Detect which cell encompasses the target text, then output its [x, y] center coordinate. 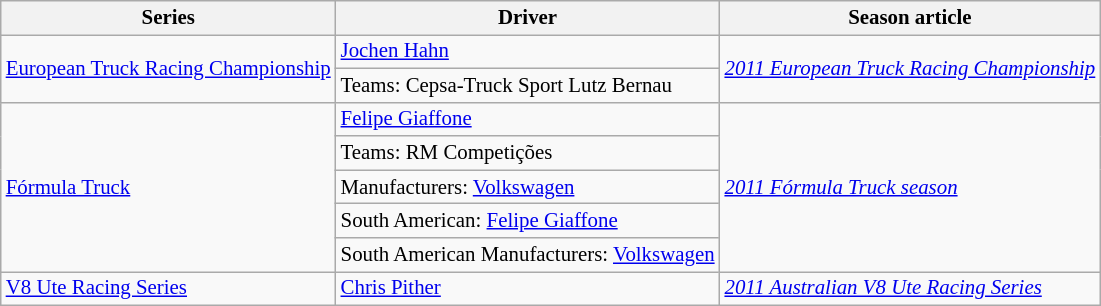
Season article [910, 18]
Felipe Giaffone [528, 119]
2011 European Truck Racing Championship [910, 68]
South American: Felipe Giaffone [528, 221]
2011 Fórmula Truck season [910, 186]
V8 Ute Racing Series [168, 288]
Fórmula Truck [168, 186]
Chris Pither [528, 288]
Manufacturers: Volkswagen [528, 187]
2011 Australian V8 Ute Racing Series [910, 288]
Teams: Cepsa-Truck Sport Lutz Bernau [528, 85]
Jochen Hahn [528, 51]
European Truck Racing Championship [168, 68]
Teams: RM Competições [528, 153]
Driver [528, 18]
Series [168, 18]
South American Manufacturers: Volkswagen [528, 255]
